Return [x, y] of the center of cell containing provided text 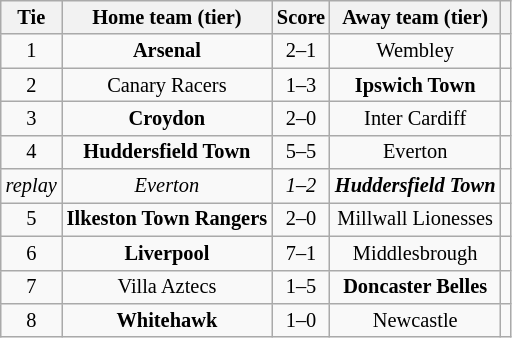
3 [32, 118]
7 [32, 287]
replay [32, 186]
Ipswich Town [415, 85]
Middlesbrough [415, 253]
4 [32, 152]
5 [32, 219]
Croydon [167, 118]
Canary Racers [167, 85]
1–2 [301, 186]
Tie [32, 17]
1–5 [301, 287]
2 [32, 85]
Liverpool [167, 253]
Home team (tier) [167, 17]
8 [32, 320]
6 [32, 253]
1–3 [301, 85]
2–1 [301, 51]
Doncaster Belles [415, 287]
Inter Cardiff [415, 118]
7–1 [301, 253]
1–0 [301, 320]
Ilkeston Town Rangers [167, 219]
5–5 [301, 152]
Score [301, 17]
Arsenal [167, 51]
Away team (tier) [415, 17]
Millwall Lionesses [415, 219]
Villa Aztecs [167, 287]
Wembley [415, 51]
1 [32, 51]
Whitehawk [167, 320]
Newcastle [415, 320]
